Search for the cell housing the specified text and yield its (X, Y) center coordinate. 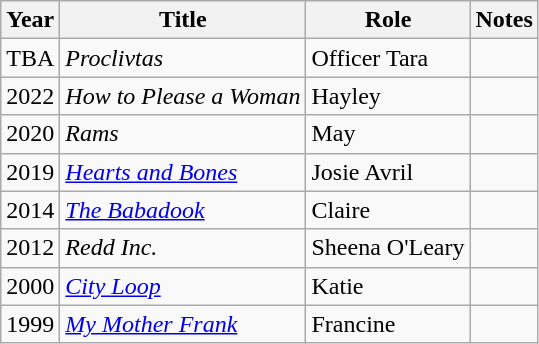
Year (30, 20)
Officer Tara (388, 58)
2012 (30, 248)
Rams (183, 134)
Katie (388, 286)
2014 (30, 210)
Hayley (388, 96)
Redd Inc. (183, 248)
2022 (30, 96)
TBA (30, 58)
Role (388, 20)
Hearts and Bones (183, 172)
Proclivtas (183, 58)
2000 (30, 286)
Claire (388, 210)
City Loop (183, 286)
Notes (504, 20)
May (388, 134)
Josie Avril (388, 172)
2020 (30, 134)
Francine (388, 324)
How to Please a Woman (183, 96)
1999 (30, 324)
Title (183, 20)
Sheena O'Leary (388, 248)
My Mother Frank (183, 324)
2019 (30, 172)
The Babadook (183, 210)
